Output the [x, y] coordinate of the center of the cell containing the given text.  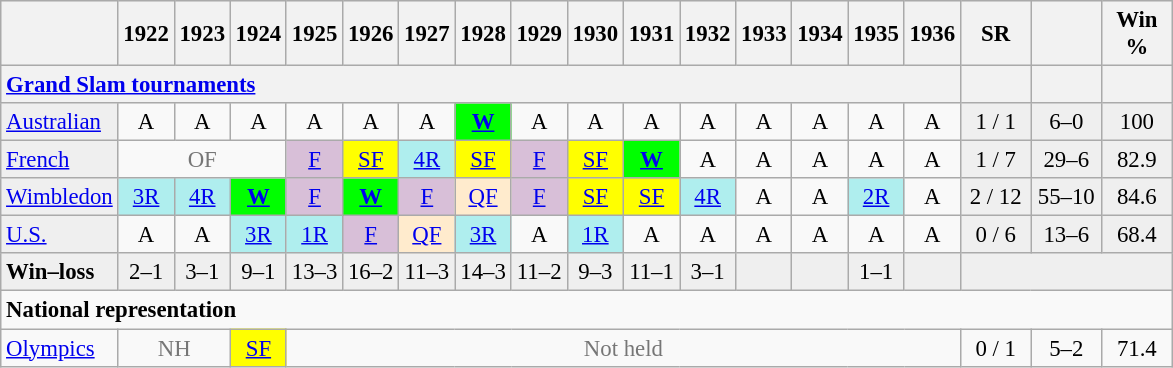
SR [996, 34]
2R [876, 197]
Olympics [60, 348]
National representation [586, 310]
1926 [371, 34]
1 / 7 [996, 160]
Win–loss [60, 273]
Not held [623, 348]
71.4 [1138, 348]
1 / 1 [996, 122]
0 / 6 [996, 235]
11–3 [427, 273]
9–3 [595, 273]
Grand Slam tournaments [481, 85]
6–0 [1066, 122]
OF [202, 160]
13–3 [314, 273]
1929 [539, 34]
NH [174, 348]
5–2 [1066, 348]
French [60, 160]
1935 [876, 34]
1931 [651, 34]
13–6 [1066, 235]
0 / 1 [996, 348]
1933 [764, 34]
1932 [708, 34]
29–6 [1066, 160]
1934 [820, 34]
82.9 [1138, 160]
1927 [427, 34]
1924 [258, 34]
68.4 [1138, 235]
1928 [483, 34]
Wimbledon [60, 197]
9–1 [258, 273]
2–1 [146, 273]
14–3 [483, 273]
11–1 [651, 273]
1922 [146, 34]
1925 [314, 34]
1936 [932, 34]
Australian [60, 122]
1–1 [876, 273]
11–2 [539, 273]
1923 [202, 34]
16–2 [371, 273]
84.6 [1138, 197]
Win % [1138, 34]
55–10 [1066, 197]
1930 [595, 34]
U.S. [60, 235]
100 [1138, 122]
2 / 12 [996, 197]
